Determine the (X, Y) coordinate at the center of the cell enclosing the given text.  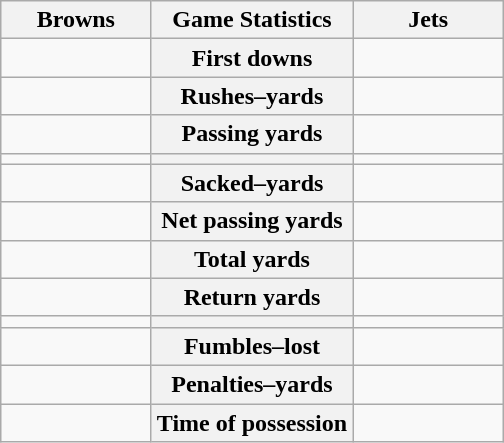
Passing yards (252, 134)
Browns (76, 20)
Game Statistics (252, 20)
Jets (428, 20)
Return yards (252, 297)
Penalties–yards (252, 384)
Total yards (252, 259)
Net passing yards (252, 221)
Rushes–yards (252, 96)
Fumbles–lost (252, 346)
First downs (252, 58)
Sacked–yards (252, 183)
Time of possession (252, 423)
